Locate the cell with the specified text and output its [X, Y] center coordinate. 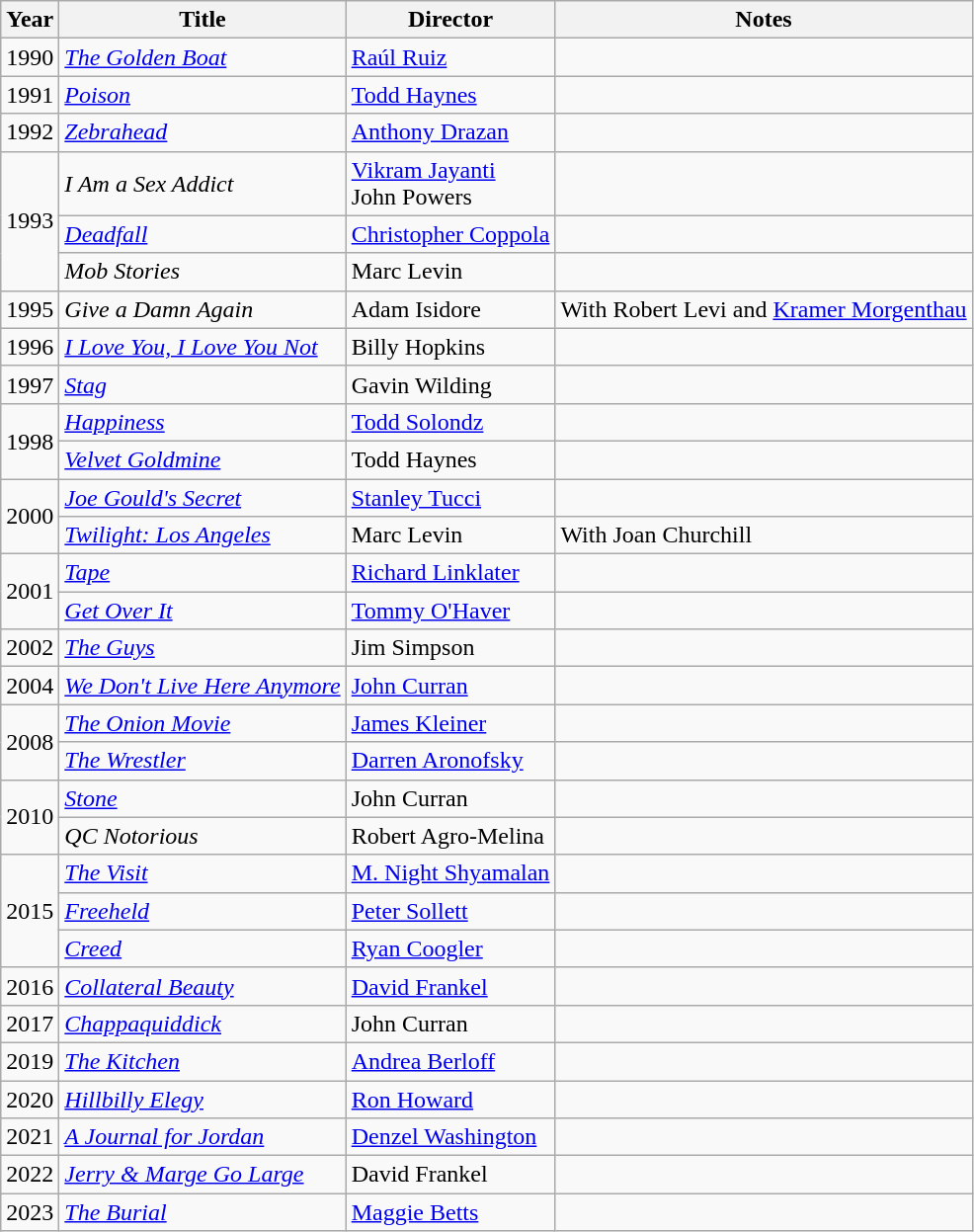
Christopher Coppola [450, 234]
1997 [30, 384]
The Visit [203, 873]
1992 [30, 132]
Stone [203, 798]
I Am a Sex Addict [203, 184]
I Love You, I Love You Not [203, 347]
Vikram JayantiJohn Powers [450, 184]
1996 [30, 347]
Denzel Washington [450, 1137]
Andrea Berloff [450, 1061]
Tape [203, 573]
2000 [30, 516]
Chappaquiddick [203, 1024]
Give a Damn Again [203, 309]
1993 [30, 221]
2019 [30, 1061]
The Kitchen [203, 1061]
1995 [30, 309]
Adam Isidore [450, 309]
Hillbilly Elegy [203, 1100]
With Robert Levi and Kramer Morgenthau [764, 309]
Maggie Betts [450, 1212]
M. Night Shyamalan [450, 873]
2016 [30, 986]
Peter Sollett [450, 911]
With Joan Churchill [764, 535]
The Guys [203, 648]
Zebrahead [203, 132]
Ryan Coogler [450, 948]
Velvet Goldmine [203, 459]
Happiness [203, 422]
Richard Linklater [450, 573]
A Journal for Jordan [203, 1137]
Year [30, 20]
Anthony Drazan [450, 132]
Darren Aronofsky [450, 761]
Raúl Ruiz [450, 57]
Robert Agro-Melina [450, 836]
Joe Gould's Secret [203, 497]
2001 [30, 592]
We Don't Live Here Anymore [203, 686]
The Wrestler [203, 761]
The Onion Movie [203, 723]
Ron Howard [450, 1100]
2004 [30, 686]
1990 [30, 57]
2010 [30, 817]
Stag [203, 384]
Deadfall [203, 234]
Creed [203, 948]
Notes [764, 20]
Billy Hopkins [450, 347]
Mob Stories [203, 272]
2023 [30, 1212]
Todd Solondz [450, 422]
Stanley Tucci [450, 497]
1998 [30, 441]
2015 [30, 911]
Tommy O'Haver [450, 611]
2002 [30, 648]
Twilight: Los Angeles [203, 535]
James Kleiner [450, 723]
2017 [30, 1024]
Title [203, 20]
Jim Simpson [450, 648]
2020 [30, 1100]
1991 [30, 95]
Gavin Wilding [450, 384]
Collateral Beauty [203, 986]
QC Notorious [203, 836]
2022 [30, 1175]
The Golden Boat [203, 57]
Get Over It [203, 611]
Freeheld [203, 911]
2008 [30, 742]
Jerry & Marge Go Large [203, 1175]
The Burial [203, 1212]
Director [450, 20]
Poison [203, 95]
2021 [30, 1137]
